Identify which cell holds the provided text, then report its [X, Y] central coordinate. 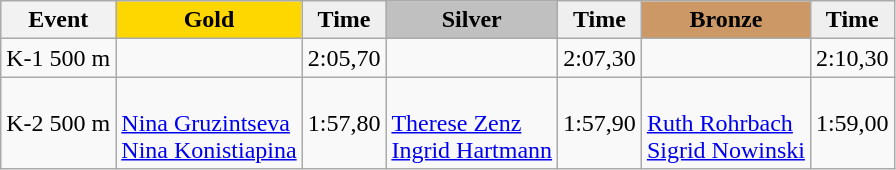
2:10,30 [852, 58]
Ruth RohrbachSigrid Nowinski [726, 123]
Bronze [726, 20]
2:05,70 [344, 58]
2:07,30 [600, 58]
K-2 500 m [58, 123]
1:57,90 [600, 123]
1:59,00 [852, 123]
Event [58, 20]
Gold [209, 20]
Silver [472, 20]
1:57,80 [344, 123]
Nina GruzintsevaNina Konistiapina [209, 123]
K-1 500 m [58, 58]
Therese ZenzIngrid Hartmann [472, 123]
